Locate the cell with the specified text and output its [x, y] center coordinate. 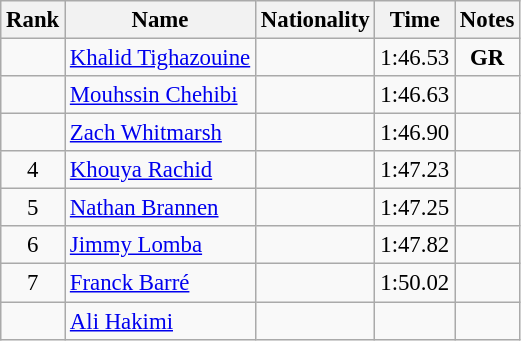
Rank [33, 20]
1:46.63 [415, 95]
Nationality [314, 20]
1:46.53 [415, 58]
Time [415, 20]
Zach Whitmarsh [160, 133]
Jimmy Lomba [160, 245]
Ali Hakimi [160, 321]
Khalid Tighazouine [160, 58]
1:47.25 [415, 208]
Mouhssin Chehibi [160, 95]
1:47.23 [415, 170]
5 [33, 208]
7 [33, 283]
Nathan Brannen [160, 208]
1:50.02 [415, 283]
Notes [488, 20]
Name [160, 20]
1:46.90 [415, 133]
Franck Barré [160, 283]
1:47.82 [415, 245]
GR [488, 58]
4 [33, 170]
6 [33, 245]
Khouya Rachid [160, 170]
